Locate the cell with the specified text and output its [x, y] center coordinate. 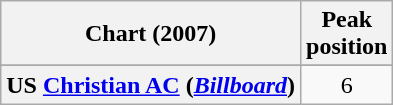
US Christian AC (Billboard) [151, 85]
Chart (2007) [151, 34]
Peakposition [347, 34]
6 [347, 85]
